Detect which cell encompasses the target text, then output its (x, y) center coordinate. 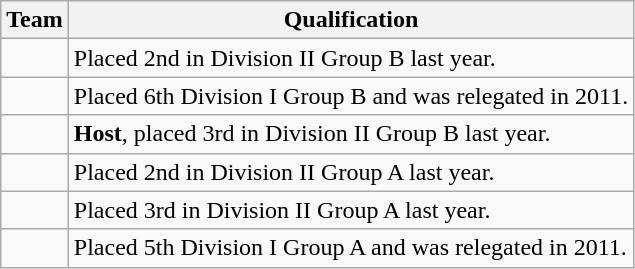
Team (35, 20)
Placed 6th Division I Group B and was relegated in 2011. (350, 96)
Placed 3rd in Division II Group A last year. (350, 210)
Host, placed 3rd in Division II Group B last year. (350, 134)
Placed 2nd in Division II Group B last year. (350, 58)
Qualification (350, 20)
Placed 5th Division I Group A and was relegated in 2011. (350, 248)
Placed 2nd in Division II Group A last year. (350, 172)
